Provide the (X, Y) coordinate of the cell's center where the given text is located.  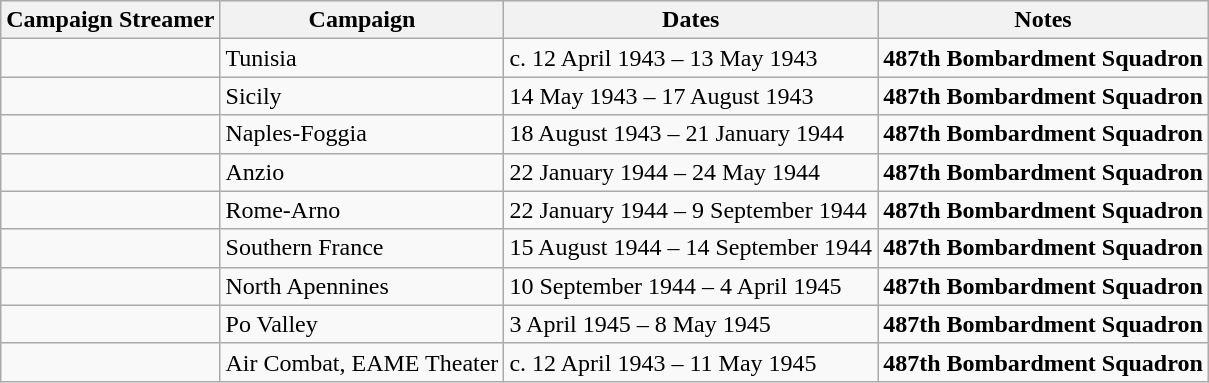
North Apennines (362, 286)
Sicily (362, 96)
Naples-Foggia (362, 134)
Campaign Streamer (110, 20)
3 April 1945 – 8 May 1945 (691, 324)
c. 12 April 1943 – 13 May 1943 (691, 58)
Tunisia (362, 58)
Po Valley (362, 324)
14 May 1943 – 17 August 1943 (691, 96)
c. 12 April 1943 – 11 May 1945 (691, 362)
Dates (691, 20)
10 September 1944 – 4 April 1945 (691, 286)
Campaign (362, 20)
Notes (1044, 20)
Anzio (362, 172)
Southern France (362, 248)
22 January 1944 – 24 May 1944 (691, 172)
18 August 1943 – 21 January 1944 (691, 134)
Air Combat, EAME Theater (362, 362)
15 August 1944 – 14 September 1944 (691, 248)
22 January 1944 – 9 September 1944 (691, 210)
Rome-Arno (362, 210)
